Output the [x, y] coordinate of the center of the cell containing the given text.  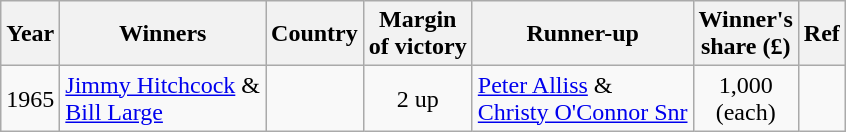
Country [315, 34]
Year [30, 34]
Peter Alliss & Christy O'Connor Snr [582, 98]
2 up [418, 98]
Ref [822, 34]
Jimmy Hitchcock &Bill Large [163, 98]
1965 [30, 98]
Runner-up [582, 34]
1,000(each) [746, 98]
Marginof victory [418, 34]
Winners [163, 34]
Winner'sshare (£) [746, 34]
